Return the [x, y] coordinate for the center point of the cell that contains the specified text.  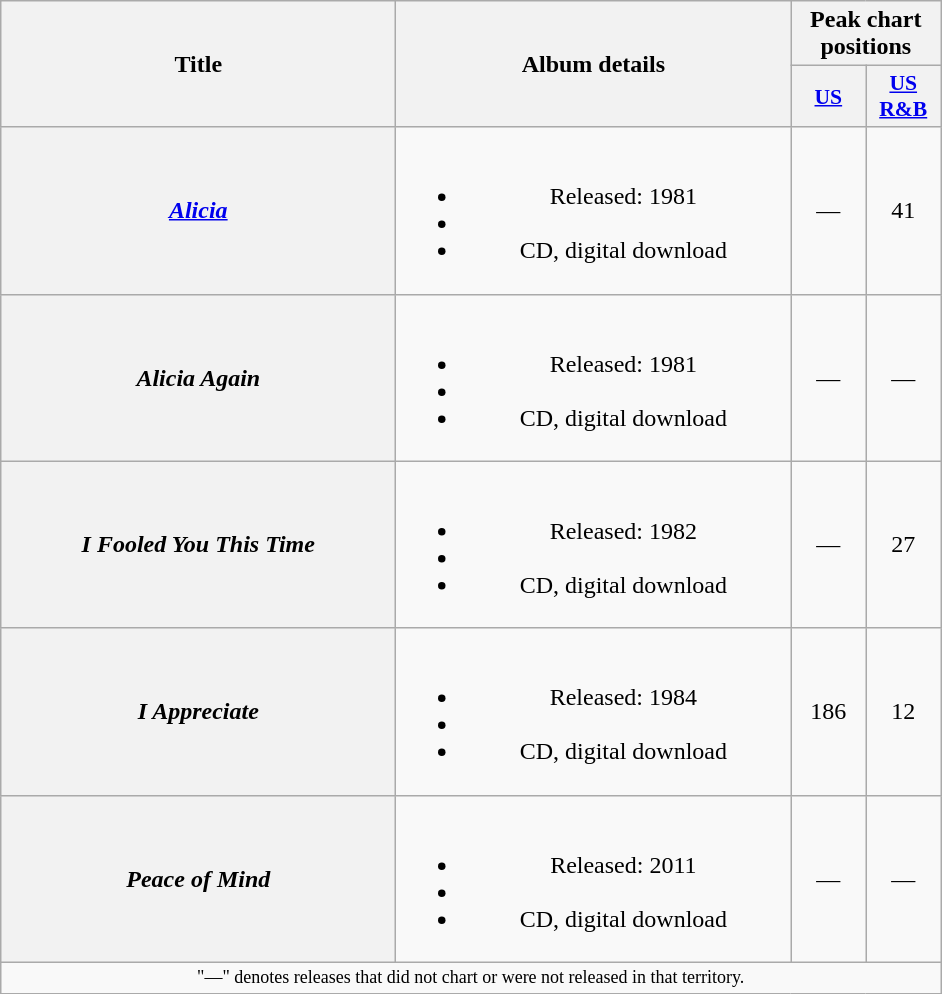
"—" denotes releases that did not chart or were not released in that territory. [471, 978]
Alicia Again [198, 378]
12 [904, 712]
27 [904, 544]
I Fooled You This Time [198, 544]
Alicia [198, 210]
Peak chart positions [866, 34]
Released: 1984CD, digital download [594, 712]
Released: 1982CD, digital download [594, 544]
Album details [594, 64]
I Appreciate [198, 712]
US [828, 96]
Released: 2011CD, digital download [594, 878]
41 [904, 210]
Peace of Mind [198, 878]
US R&B [904, 96]
186 [828, 712]
Title [198, 64]
